Search for the cell housing the specified text and yield its (x, y) center coordinate. 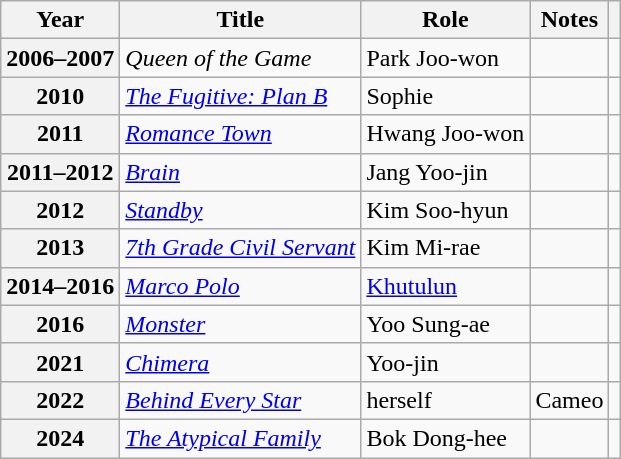
2021 (60, 362)
The Fugitive: Plan B (240, 96)
2014–2016 (60, 286)
Hwang Joo-won (446, 134)
Title (240, 20)
Queen of the Game (240, 58)
Kim Mi-rae (446, 248)
7th Grade Civil Servant (240, 248)
Bok Dong-hee (446, 438)
Behind Every Star (240, 400)
herself (446, 400)
Standby (240, 210)
Monster (240, 324)
Role (446, 20)
2006–2007 (60, 58)
Park Joo-won (446, 58)
2013 (60, 248)
Marco Polo (240, 286)
2011–2012 (60, 172)
Yoo Sung-ae (446, 324)
Khutulun (446, 286)
Romance Town (240, 134)
2011 (60, 134)
2022 (60, 400)
2016 (60, 324)
Notes (570, 20)
Cameo (570, 400)
Kim Soo-hyun (446, 210)
Chimera (240, 362)
2012 (60, 210)
The Atypical Family (240, 438)
Sophie (446, 96)
Yoo-jin (446, 362)
2024 (60, 438)
2010 (60, 96)
Jang Yoo-jin (446, 172)
Year (60, 20)
Brain (240, 172)
